From the cell containing the given text, extract its center point as [X, Y] coordinate. 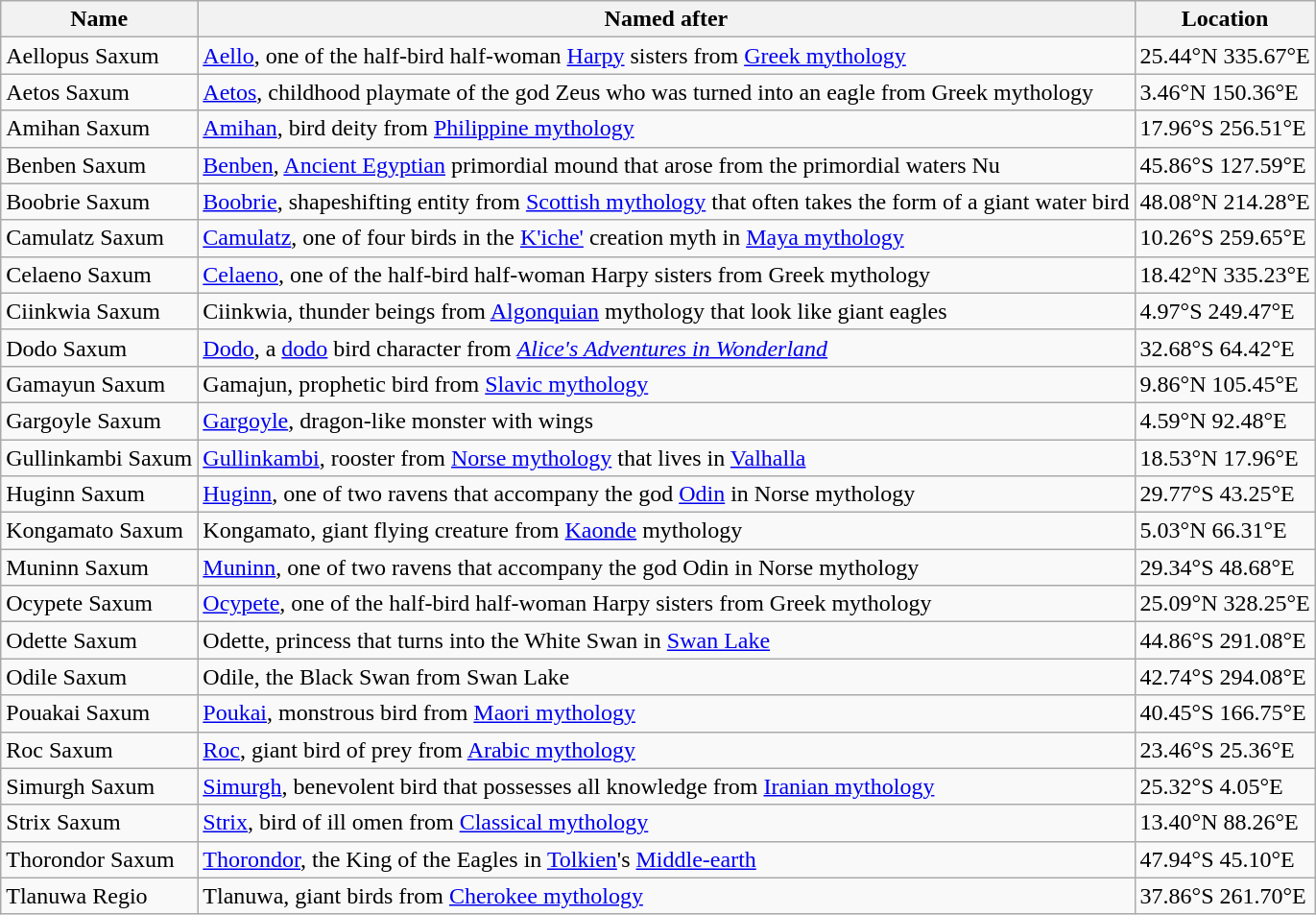
48.08°N 214.28°E [1225, 202]
Kongamato Saxum [100, 531]
Thorondor, the King of the Eagles in Tolkien's Middle-earth [666, 859]
Benben Saxum [100, 165]
Roc, giant bird of prey from Arabic mythology [666, 750]
Gamayun Saxum [100, 384]
18.42°N 335.23°E [1225, 275]
42.74°S 294.08°E [1225, 677]
Aetos, childhood playmate of the god Zeus who was turned into an eagle from Greek mythology [666, 92]
Kongamato, giant flying creature from Kaonde mythology [666, 531]
25.32°S 4.05°E [1225, 786]
Dodo, a dodo bird character from Alice's Adventures in Wonderland [666, 348]
Huginn Saxum [100, 494]
Aetos Saxum [100, 92]
Gullinkambi Saxum [100, 458]
Gargoyle, dragon-like monster with wings [666, 421]
Ocypete Saxum [100, 604]
25.09°N 328.25°E [1225, 604]
Benben, Ancient Egyptian primordial mound that arose from the primordial waters Nu [666, 165]
Huginn, one of two ravens that accompany the god Odin in Norse mythology [666, 494]
Location [1225, 19]
Odette, princess that turns into the White Swan in Swan Lake [666, 640]
47.94°S 45.10°E [1225, 859]
Ciinkwia, thunder beings from Algonquian mythology that look like giant eagles [666, 311]
10.26°S 259.65°E [1225, 238]
Ocypete, one of the half-bird half-woman Harpy sisters from Greek mythology [666, 604]
3.46°N 150.36°E [1225, 92]
Gamajun, prophetic bird from Slavic mythology [666, 384]
Odile Saxum [100, 677]
Simurgh, benevolent bird that possesses all knowledge from Iranian mythology [666, 786]
Amihan Saxum [100, 129]
Camulatz Saxum [100, 238]
Ciinkwia Saxum [100, 311]
4.59°N 92.48°E [1225, 421]
23.46°S 25.36°E [1225, 750]
17.96°S 256.51°E [1225, 129]
5.03°N 66.31°E [1225, 531]
37.86°S 261.70°E [1225, 896]
Amihan, bird deity from Philippine mythology [666, 129]
Muninn Saxum [100, 567]
Simurgh Saxum [100, 786]
Muninn, one of two ravens that accompany the god Odin in Norse mythology [666, 567]
Celaeno, one of the half-bird half-woman Harpy sisters from Greek mythology [666, 275]
Odile, the Black Swan from Swan Lake [666, 677]
Aello, one of the half-bird half-woman Harpy sisters from Greek mythology [666, 56]
25.44°N 335.67°E [1225, 56]
44.86°S 291.08°E [1225, 640]
Strix, bird of ill omen from Classical mythology [666, 823]
29.77°S 43.25°E [1225, 494]
45.86°S 127.59°E [1225, 165]
Tlanuwa Regio [100, 896]
9.86°N 105.45°E [1225, 384]
Dodo Saxum [100, 348]
4.97°S 249.47°E [1225, 311]
Poukai, monstrous bird from Maori mythology [666, 713]
Gullinkambi, rooster from Norse mythology that lives in Valhalla [666, 458]
Pouakai Saxum [100, 713]
Roc Saxum [100, 750]
29.34°S 48.68°E [1225, 567]
Odette Saxum [100, 640]
Name [100, 19]
Tlanuwa, giant birds from Cherokee mythology [666, 896]
Boobrie Saxum [100, 202]
Named after [666, 19]
Celaeno Saxum [100, 275]
Gargoyle Saxum [100, 421]
Camulatz, one of four birds in the K'iche' creation myth in Maya mythology [666, 238]
Strix Saxum [100, 823]
Boobrie, shapeshifting entity from Scottish mythology that often takes the form of a giant water bird [666, 202]
13.40°N 88.26°E [1225, 823]
32.68°S 64.42°E [1225, 348]
18.53°N 17.96°E [1225, 458]
Thorondor Saxum [100, 859]
Aellopus Saxum [100, 56]
40.45°S 166.75°E [1225, 713]
